Locate the cell with the specified text and output its (X, Y) center coordinate. 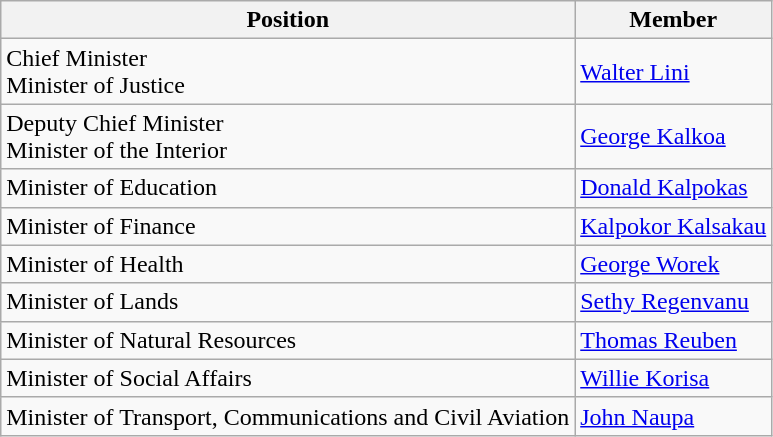
Sethy Regenvanu (674, 302)
Thomas Reuben (674, 340)
Minister of Finance (288, 226)
Minister of Natural Resources (288, 340)
Chief MinisterMinister of Justice (288, 72)
Minister of Health (288, 264)
Willie Korisa (674, 378)
Minister of Lands (288, 302)
Minister of Social Affairs (288, 378)
George Worek (674, 264)
Minister of Education (288, 188)
Position (288, 20)
Member (674, 20)
John Naupa (674, 416)
Deputy Chief MinisterMinister of the Interior (288, 136)
Walter Lini (674, 72)
Minister of Transport, Communications and Civil Aviation (288, 416)
George Kalkoa (674, 136)
Kalpokor Kalsakau (674, 226)
Donald Kalpokas (674, 188)
